Scan for the cell matching the given text and deliver its (x, y) coordinate at center. 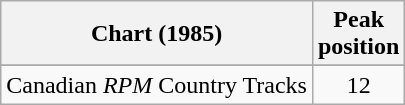
Canadian RPM Country Tracks (157, 85)
Chart (1985) (157, 34)
Peakposition (358, 34)
12 (358, 85)
